Extract the (X, Y) coordinate from the center of the cell holding the provided text.  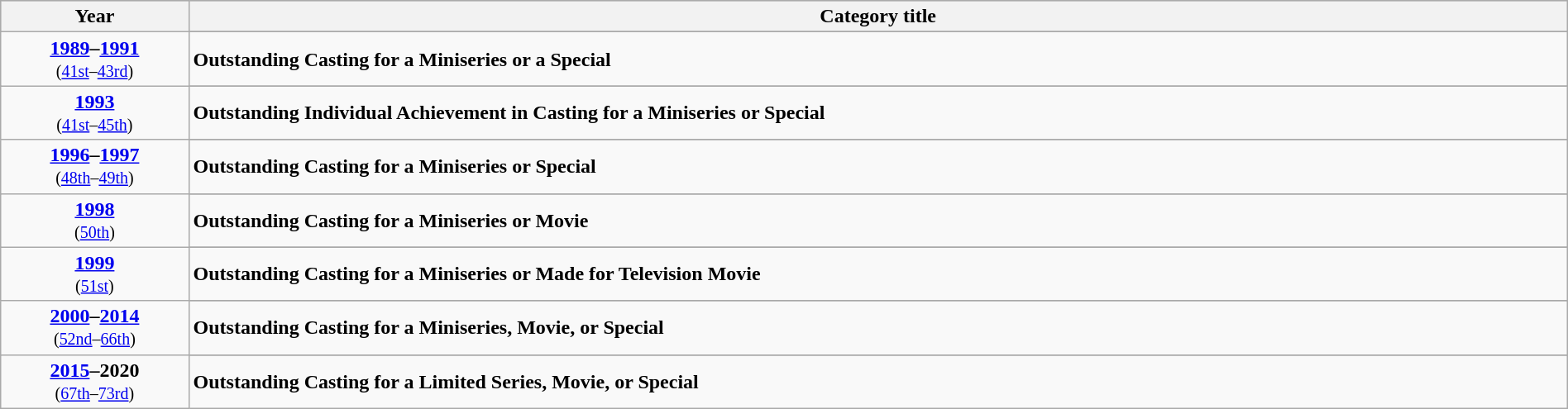
1993(41st–45th) (94, 112)
Outstanding Casting for a Miniseries or Special (878, 167)
Outstanding Casting for a Limited Series, Movie, or Special (878, 382)
1989–1991(41st–43rd) (94, 59)
1998(50th) (94, 220)
Outstanding Casting for a Miniseries or Made for Television Movie (878, 274)
Outstanding Individual Achievement in Casting for a Miniseries or Special (878, 112)
2015–2020(67th–73rd) (94, 382)
2000–2014(52nd–66th) (94, 327)
1999(51st) (94, 274)
Year (94, 17)
Category title (878, 17)
Outstanding Casting for a Miniseries or Movie (878, 220)
Outstanding Casting for a Miniseries, Movie, or Special (878, 327)
Outstanding Casting for a Miniseries or a Special (878, 59)
1996–1997(48th–49th) (94, 167)
